Extract the (X, Y) coordinate from the center of the cell holding the provided text.  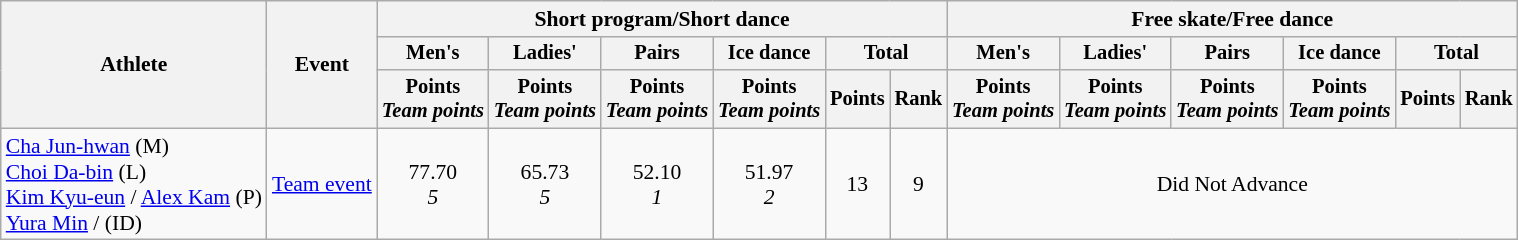
9 (919, 184)
Free skate/Free dance (1232, 19)
65.735 (545, 184)
Did Not Advance (1232, 184)
51.972 (769, 184)
Event (322, 64)
Cha Jun-hwan (M)Choi Da-bin (L)Kim Kyu-eun / Alex Kam (P)Yura Min / (ID) (134, 184)
52.101 (657, 184)
13 (857, 184)
77.705 (433, 184)
Team event (322, 184)
Athlete (134, 64)
Short program/Short dance (662, 19)
